Output the [X, Y] coordinate of the center of the cell containing the given text.  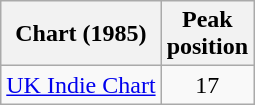
Chart (1985) [81, 34]
Peakposition [207, 34]
UK Indie Chart [81, 85]
17 [207, 85]
